Search for the cell housing the specified text and yield its (X, Y) center coordinate. 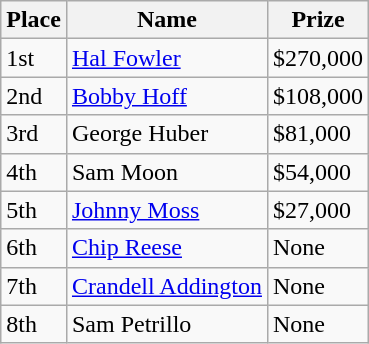
Sam Petrillo (166, 324)
George Huber (166, 134)
$81,000 (318, 134)
4th (34, 172)
Bobby Hoff (166, 96)
Place (34, 20)
Chip Reese (166, 248)
8th (34, 324)
7th (34, 286)
Name (166, 20)
$270,000 (318, 58)
Sam Moon (166, 172)
$108,000 (318, 96)
2nd (34, 96)
Johnny Moss (166, 210)
Crandell Addington (166, 286)
Prize (318, 20)
$54,000 (318, 172)
Hal Fowler (166, 58)
6th (34, 248)
3rd (34, 134)
$27,000 (318, 210)
1st (34, 58)
5th (34, 210)
